Scan for the cell matching the given text and deliver its (x, y) coordinate at center. 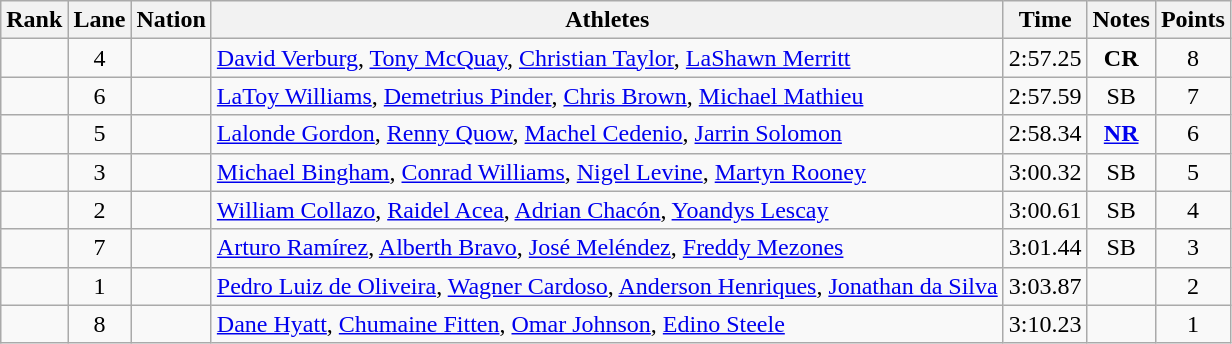
Lane (100, 20)
Lalonde Gordon, Renny Quow, Machel Cedenio, Jarrin Solomon (607, 134)
3:00.61 (1045, 210)
LaToy Williams, Demetrius Pinder, Chris Brown, Michael Mathieu (607, 96)
3:03.87 (1045, 286)
Rank (34, 20)
3:01.44 (1045, 248)
3:10.23 (1045, 324)
Arturo Ramírez, Alberth Bravo, José Meléndez, Freddy Mezones (607, 248)
Points (1192, 20)
David Verburg, Tony McQuay, Christian Taylor, LaShawn Merritt (607, 58)
Pedro Luiz de Oliveira, Wagner Cardoso, Anderson Henriques, Jonathan da Silva (607, 286)
NR (1121, 134)
William Collazo, Raidel Acea, Adrian Chacón, Yoandys Lescay (607, 210)
Dane Hyatt, Chumaine Fitten, Omar Johnson, Edino Steele (607, 324)
Michael Bingham, Conrad Williams, Nigel Levine, Martyn Rooney (607, 172)
Athletes (607, 20)
Time (1045, 20)
2:58.34 (1045, 134)
2:57.25 (1045, 58)
2:57.59 (1045, 96)
Notes (1121, 20)
3:00.32 (1045, 172)
CR (1121, 58)
Nation (171, 20)
